Scan for the cell matching the given text and deliver its (X, Y) coordinate at center. 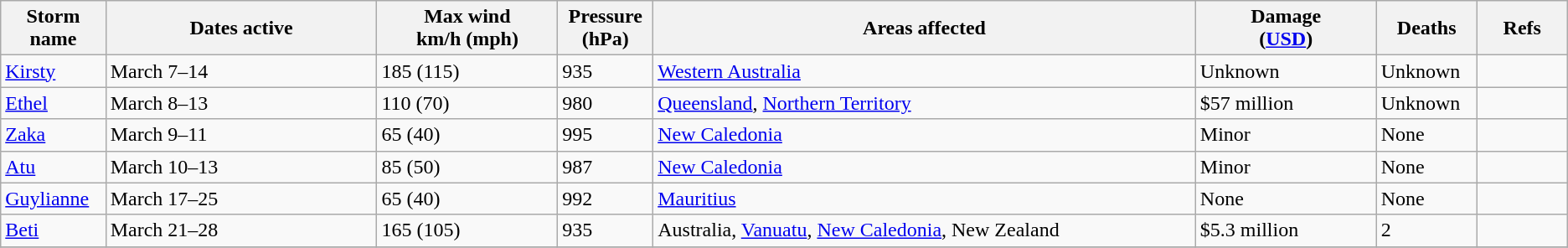
Queensland, Northern Territory (925, 103)
Guylianne (54, 199)
March 21–28 (241, 230)
Western Australia (925, 71)
Dates active (241, 28)
Storm name (54, 28)
2 (1426, 230)
Damage(USD) (1286, 28)
992 (606, 199)
Max windkm/h (mph) (467, 28)
Ethel (54, 103)
March 8–13 (241, 103)
Mauritius (925, 199)
Beti (54, 230)
995 (606, 135)
March 10–13 (241, 167)
March 17–25 (241, 199)
$57 million (1286, 103)
March 9–11 (241, 135)
Atu (54, 167)
Areas affected (925, 28)
110 (70) (467, 103)
165 (105) (467, 230)
Zaka (54, 135)
185 (115) (467, 71)
Kirsty (54, 71)
March 7–14 (241, 71)
85 (50) (467, 167)
Australia, Vanuatu, New Caledonia, New Zealand (925, 230)
987 (606, 167)
Refs (1522, 28)
Deaths (1426, 28)
980 (606, 103)
$5.3 million (1286, 230)
Pressure(hPa) (606, 28)
